Output the (X, Y) coordinate of the center of the cell containing the given text.  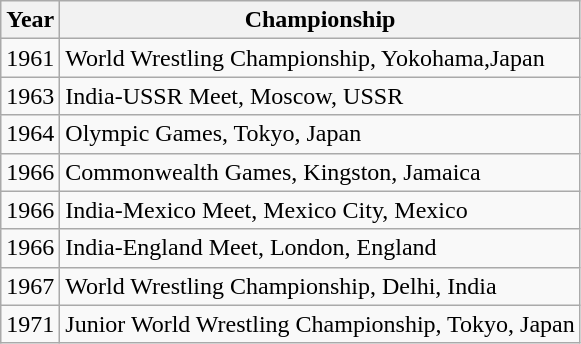
1961 (30, 58)
Olympic Games, Tokyo, Japan (320, 134)
World Wrestling Championship, Delhi, India (320, 286)
India-USSR Meet, Moscow, USSR (320, 96)
India-England Meet, London, England (320, 248)
1967 (30, 286)
1971 (30, 324)
Championship (320, 20)
Commonwealth Games, Kingston, Jamaica (320, 172)
India-Mexico Meet, Mexico City, Mexico (320, 210)
1963 (30, 96)
1964 (30, 134)
World Wrestling Championship, Yokohama,Japan (320, 58)
Year (30, 20)
Junior World Wrestling Championship, Tokyo, Japan (320, 324)
